Extract the (x, y) coordinate from the center of the cell holding the provided text.  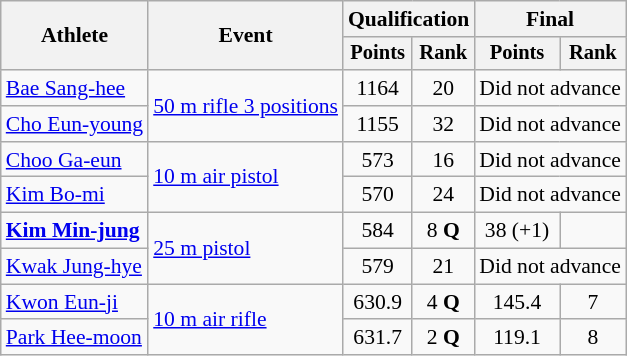
Athlete (74, 36)
Kim Min-jung (74, 231)
24 (443, 195)
Event (246, 36)
Final (550, 19)
584 (378, 231)
Kwak Jung-hye (74, 267)
2 Q (443, 338)
573 (378, 160)
Kwon Eun-ji (74, 302)
119.1 (516, 338)
145.4 (516, 302)
7 (593, 302)
Kim Bo-mi (74, 195)
20 (443, 88)
21 (443, 267)
631.7 (378, 338)
10 m air pistol (246, 178)
8 Q (443, 231)
8 (593, 338)
10 m air rifle (246, 320)
16 (443, 160)
630.9 (378, 302)
Qualification (408, 19)
Choo Ga-eun (74, 160)
570 (378, 195)
32 (443, 124)
579 (378, 267)
50 m rifle 3 positions (246, 106)
Park Hee-moon (74, 338)
Bae Sang-hee (74, 88)
1164 (378, 88)
4 Q (443, 302)
25 m pistol (246, 248)
1155 (378, 124)
38 (+1) (516, 231)
Cho Eun-young (74, 124)
